Detect which cell encompasses the target text, then output its [X, Y] center coordinate. 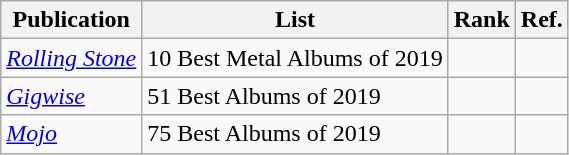
51 Best Albums of 2019 [295, 96]
Rolling Stone [72, 58]
Gigwise [72, 96]
10 Best Metal Albums of 2019 [295, 58]
Rank [482, 20]
75 Best Albums of 2019 [295, 134]
Publication [72, 20]
Mojo [72, 134]
List [295, 20]
Ref. [542, 20]
